Search for the cell housing the specified text and yield its (X, Y) center coordinate. 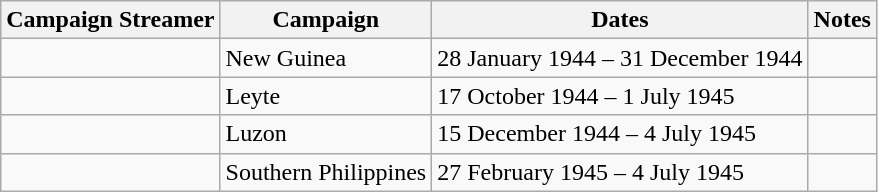
Campaign Streamer (110, 20)
27 February 1945 – 4 July 1945 (620, 172)
28 January 1944 – 31 December 1944 (620, 58)
Notes (842, 20)
Dates (620, 20)
New Guinea (326, 58)
Leyte (326, 96)
Southern Philippines (326, 172)
17 October 1944 – 1 July 1945 (620, 96)
Campaign (326, 20)
Luzon (326, 134)
15 December 1944 – 4 July 1945 (620, 134)
